Determine the (X, Y) coordinate at the center of the cell enclosing the given text.  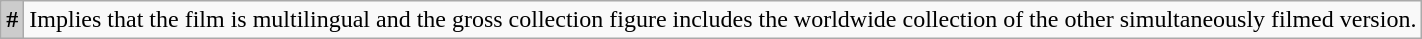
# (12, 20)
Implies that the film is multilingual and the gross collection figure includes the worldwide collection of the other simultaneously filmed version. (723, 20)
